For the text-containing cell, return its midpoint in [x, y] coordinate format. 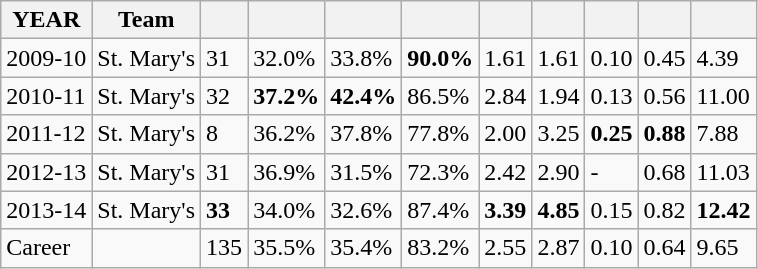
33 [224, 210]
37.8% [364, 134]
3.39 [506, 210]
87.4% [440, 210]
36.9% [286, 172]
0.88 [664, 134]
72.3% [440, 172]
11.00 [724, 96]
12.42 [724, 210]
83.2% [440, 248]
33.8% [364, 58]
7.88 [724, 134]
2.42 [506, 172]
90.0% [440, 58]
42.4% [364, 96]
135 [224, 248]
1.94 [558, 96]
32.0% [286, 58]
2.84 [506, 96]
YEAR [46, 20]
2012-13 [46, 172]
2.87 [558, 248]
2.90 [558, 172]
35.4% [364, 248]
0.82 [664, 210]
32.6% [364, 210]
2009-10 [46, 58]
0.45 [664, 58]
4.39 [724, 58]
34.0% [286, 210]
77.8% [440, 134]
86.5% [440, 96]
0.13 [612, 96]
2010-11 [46, 96]
9.65 [724, 248]
2013-14 [46, 210]
0.56 [664, 96]
Team [146, 20]
35.5% [286, 248]
2011-12 [46, 134]
8 [224, 134]
0.64 [664, 248]
0.15 [612, 210]
2.55 [506, 248]
0.68 [664, 172]
3.25 [558, 134]
36.2% [286, 134]
31.5% [364, 172]
0.25 [612, 134]
Career [46, 248]
2.00 [506, 134]
11.03 [724, 172]
- [612, 172]
32 [224, 96]
37.2% [286, 96]
4.85 [558, 210]
